Scan for the cell matching the given text and deliver its (X, Y) coordinate at center. 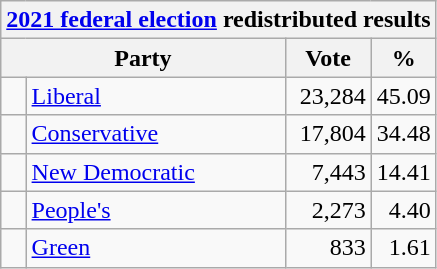
2021 federal election redistributed results (218, 20)
New Democratic (156, 172)
833 (328, 248)
4.40 (404, 210)
Vote (328, 58)
% (404, 58)
14.41 (404, 172)
Conservative (156, 134)
1.61 (404, 248)
Green (156, 248)
2,273 (328, 210)
34.48 (404, 134)
23,284 (328, 96)
Liberal (156, 96)
45.09 (404, 96)
Party (143, 58)
7,443 (328, 172)
17,804 (328, 134)
People's (156, 210)
